Pinpoint the cell where the given text exists, returning its [x, y] midpoint coordinate. 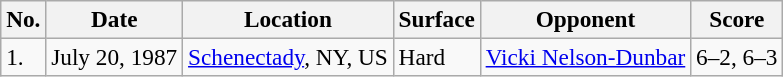
1. [24, 57]
Vicki Nelson-Dunbar [585, 57]
Date [114, 19]
No. [24, 19]
Hard [436, 57]
Opponent [585, 19]
Schenectady, NY, US [288, 57]
Location [288, 19]
6–2, 6–3 [737, 57]
Score [737, 19]
Surface [436, 19]
July 20, 1987 [114, 57]
